Find where the given text appears and provide that cell's center as (x, y) coordinate. 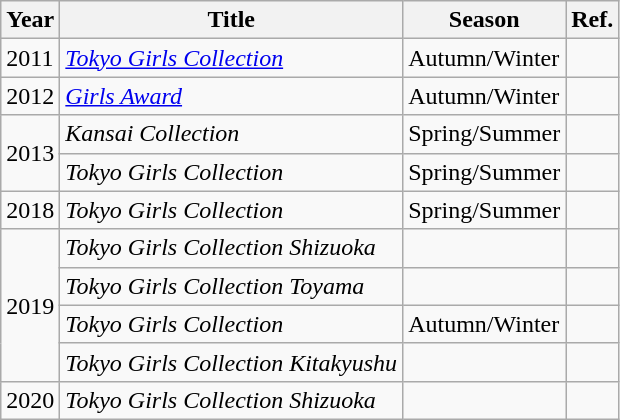
2020 (30, 400)
Tokyo Girls Collection Kitakyushu (232, 362)
Girls Award (232, 96)
2018 (30, 210)
2019 (30, 305)
Kansai Collection (232, 134)
Ref. (592, 20)
Tokyo Girls Collection Toyama (232, 286)
2013 (30, 153)
2011 (30, 58)
Title (232, 20)
Year (30, 20)
Season (484, 20)
2012 (30, 96)
